Extract the (X, Y) coordinate from the center of the cell holding the provided text.  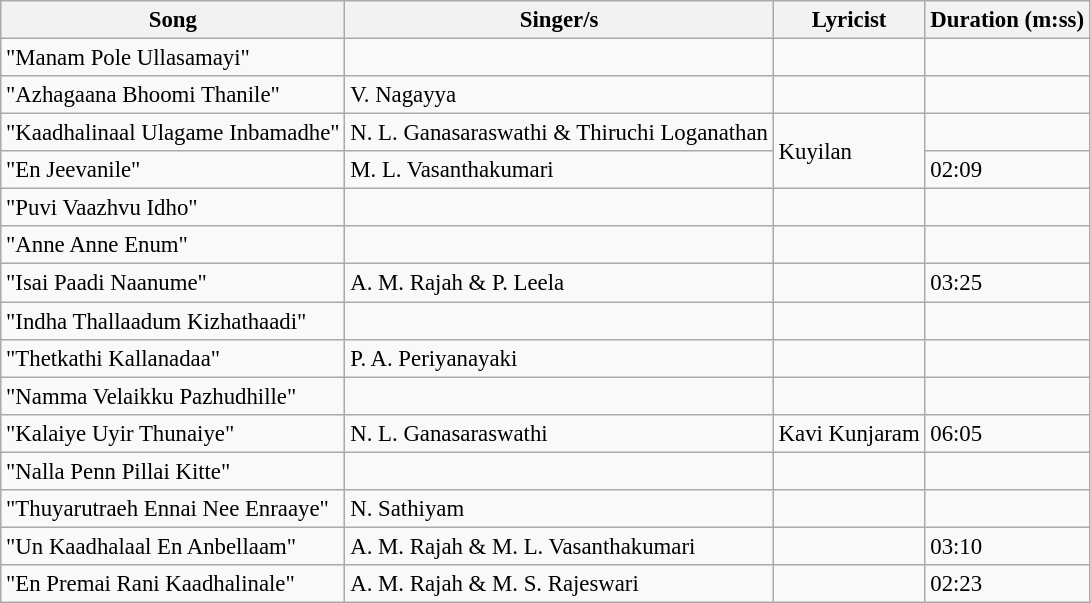
Kavi Kunjaram (849, 433)
V. Nagayya (559, 95)
A. M. Rajah & M. L. Vasanthakumari (559, 546)
N. L. Ganasaraswathi (559, 433)
"Kalaiye Uyir Thunaiye" (173, 433)
"Isai Paadi Naanume" (173, 283)
03:25 (1007, 283)
02:23 (1007, 584)
Kuyilan (849, 152)
"Nalla Penn Pillai Kitte" (173, 471)
"Manam Pole Ullasamayi" (173, 58)
"Puvi Vaazhvu Idho" (173, 208)
A. M. Rajah & P. Leela (559, 283)
"En Premai Rani Kaadhalinale" (173, 584)
06:05 (1007, 433)
N. Sathiyam (559, 509)
03:10 (1007, 546)
Lyricist (849, 20)
"En Jeevanile" (173, 170)
A. M. Rajah & M. S. Rajeswari (559, 584)
"Kaadhalinaal Ulagame Inbamadhe" (173, 133)
"Thetkathi Kallanadaa" (173, 358)
N. L. Ganasaraswathi & Thiruchi Loganathan (559, 133)
"Thuyarutraeh Ennai Nee Enraaye" (173, 509)
Duration (m:ss) (1007, 20)
P. A. Periyanayaki (559, 358)
"Azhagaana Bhoomi Thanile" (173, 95)
Song (173, 20)
"Un Kaadhalaal En Anbellaam" (173, 546)
02:09 (1007, 170)
Singer/s (559, 20)
M. L. Vasanthakumari (559, 170)
"Indha Thallaadum Kizhathaadi" (173, 321)
"Namma Velaikku Pazhudhille" (173, 396)
"Anne Anne Enum" (173, 245)
